Detect which cell encompasses the target text, then output its [x, y] center coordinate. 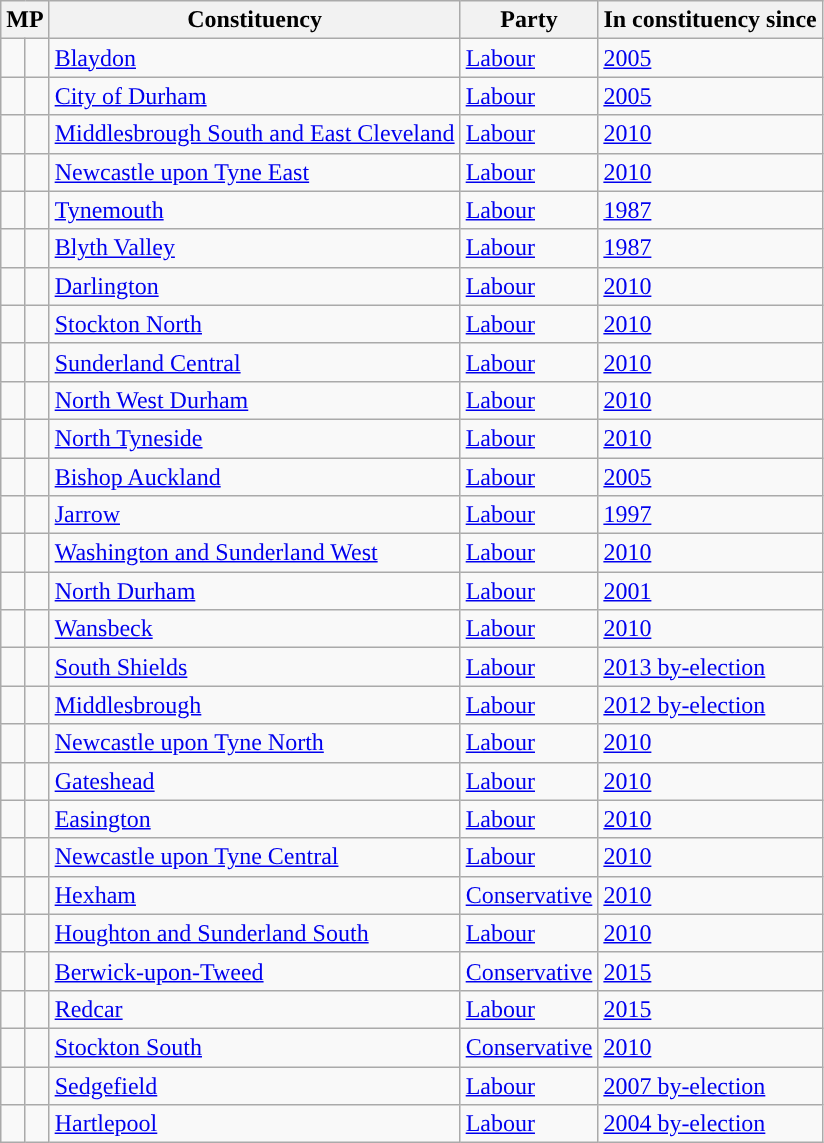
Sedgefield [254, 1085]
Houghton and Sunderland South [254, 933]
MP [25, 20]
Jarrow [254, 515]
2013 by-election [710, 667]
Newcastle upon Tyne North [254, 743]
Darlington [254, 286]
2007 by-election [710, 1085]
Easington [254, 819]
Redcar [254, 1009]
2012 by-election [710, 705]
Washington and Sunderland West [254, 553]
Newcastle upon Tyne East [254, 172]
South Shields [254, 667]
Sunderland Central [254, 362]
North Tyneside [254, 438]
Blyth Valley [254, 248]
Bishop Auckland [254, 477]
Stockton North [254, 324]
City of Durham [254, 96]
Stockton South [254, 1047]
2001 [710, 591]
2004 by-election [710, 1124]
Newcastle upon Tyne Central [254, 857]
Hartlepool [254, 1124]
North West Durham [254, 400]
Berwick-upon-Tweed [254, 971]
Middlesbrough [254, 705]
Tynemouth [254, 210]
Gateshead [254, 781]
Constituency [254, 20]
Party [529, 20]
Hexham [254, 895]
In constituency since [710, 20]
Blaydon [254, 58]
Middlesbrough South and East Cleveland [254, 134]
1997 [710, 515]
North Durham [254, 591]
Wansbeck [254, 629]
